Extract the [X, Y] coordinate from the center of the cell holding the provided text.  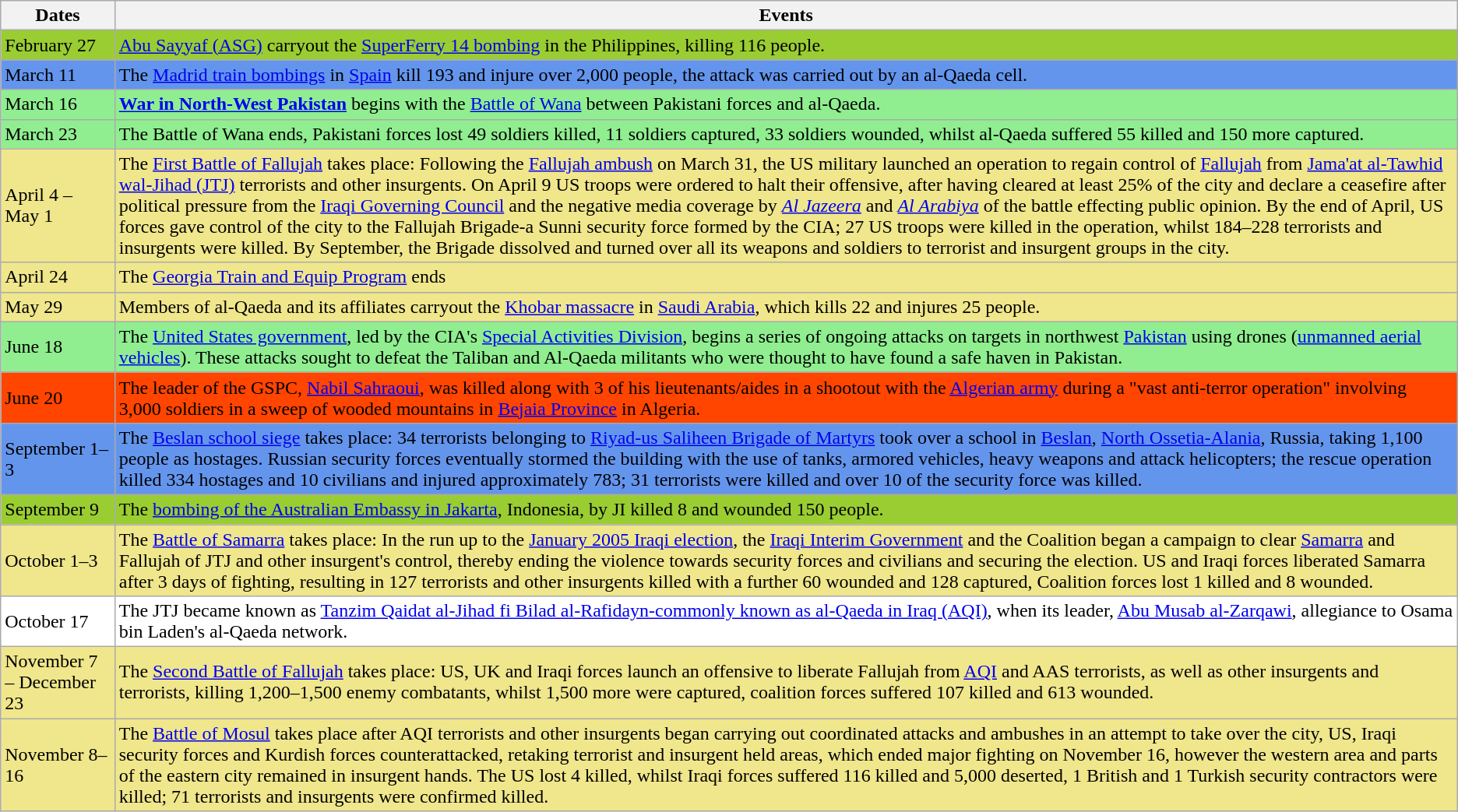
June 20 [58, 397]
May 29 [58, 307]
February 27 [58, 45]
The Madrid train bombings in Spain kill 193 and injure over 2,000 people, the attack was carried out by an al-Qaeda cell. [786, 75]
March 16 [58, 104]
War in North-West Pakistan begins with the Battle of Wana between Pakistani forces and al-Qaeda. [786, 104]
April 4 – May 1 [58, 206]
Abu Sayyaf (ASG) carryout the SuperFerry 14 bombing in the Philippines, killing 116 people. [786, 45]
November 8–16 [58, 765]
March 23 [58, 134]
April 24 [58, 277]
October 17 [58, 621]
June 18 [58, 347]
November 7 – December 23 [58, 683]
Members of al-Qaeda and its affiliates carryout the Khobar massacre in Saudi Arabia, which kills 22 and injures 25 people. [786, 307]
Dates [58, 16]
March 11 [58, 75]
September 9 [58, 509]
October 1–3 [58, 561]
The Georgia Train and Equip Program ends [786, 277]
September 1–3 [58, 459]
Events [786, 16]
The bombing of the Australian Embassy in Jakarta, Indonesia, by JI killed 8 and wounded 150 people. [786, 509]
